Output the [x, y] coordinate of the center of the cell containing the given text.  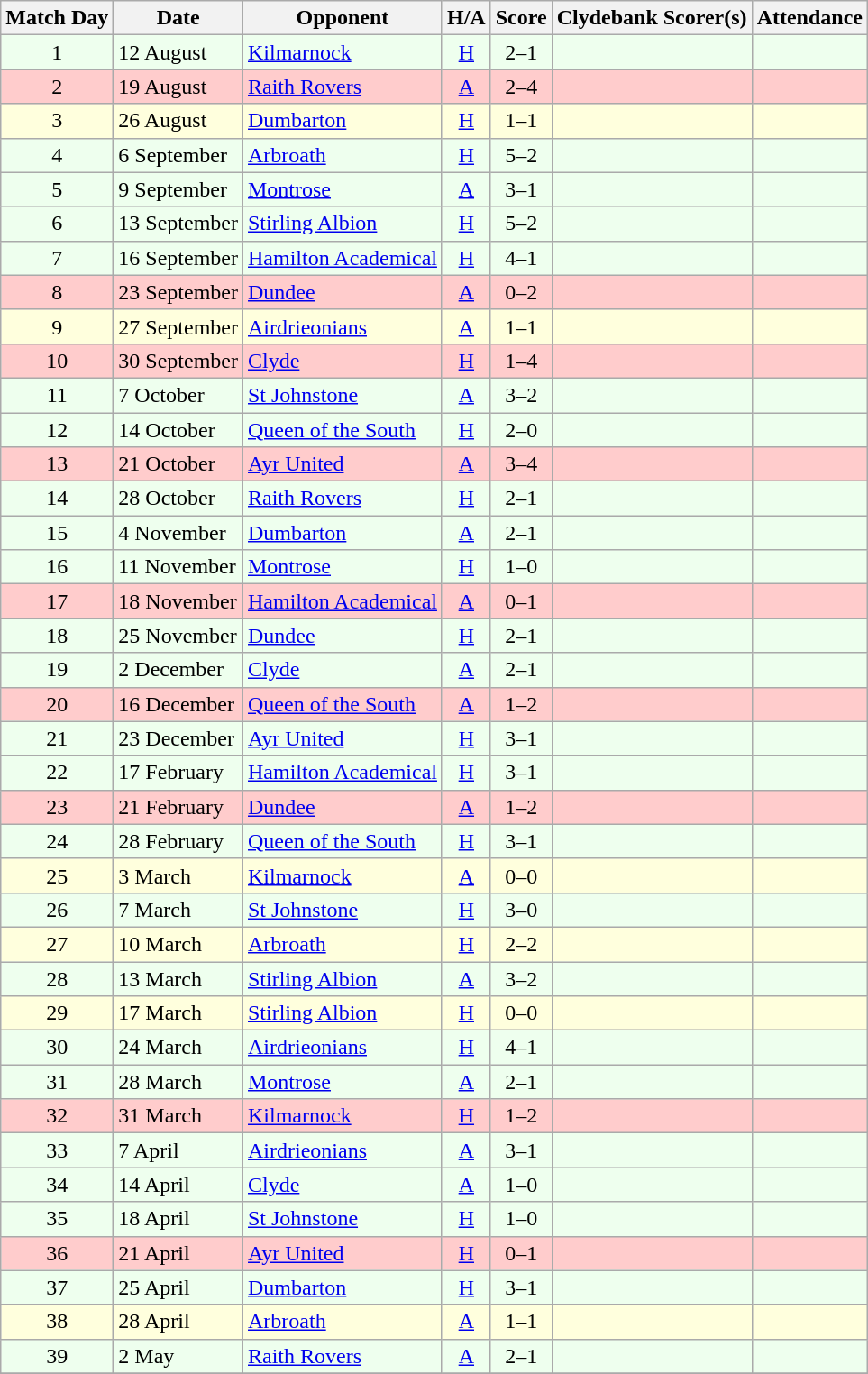
17 February [178, 773]
Score [521, 18]
16 December [178, 704]
3–4 [521, 464]
2–2 [521, 944]
Attendance [809, 18]
6 [58, 224]
24 [58, 841]
12 August [178, 52]
6 September [178, 155]
37 [58, 1287]
28 October [178, 499]
39 [58, 1356]
Date [178, 18]
18 April [178, 1219]
Match Day [58, 18]
21 [58, 738]
19 [58, 670]
22 [58, 773]
11 November [178, 567]
9 [58, 326]
10 [58, 361]
0–2 [521, 292]
7 October [178, 395]
31 [58, 1082]
18 November [178, 601]
38 [58, 1322]
5 [58, 189]
12 [58, 430]
34 [58, 1185]
21 April [178, 1253]
Opponent [343, 18]
16 September [178, 258]
35 [58, 1219]
14 October [178, 430]
7 April [178, 1150]
8 [58, 292]
2–4 [521, 87]
H/A [466, 18]
28 April [178, 1322]
36 [58, 1253]
20 [58, 704]
16 [58, 567]
11 [58, 395]
13 [58, 464]
18 [58, 636]
23 December [178, 738]
21 February [178, 807]
1–4 [521, 361]
15 [58, 533]
2 [58, 87]
13 March [178, 978]
10 March [178, 944]
4 November [178, 533]
3 March [178, 875]
33 [58, 1150]
14 [58, 499]
7 March [178, 910]
27 September [178, 326]
3–0 [521, 910]
14 April [178, 1185]
28 [58, 978]
25 April [178, 1287]
23 [58, 807]
25 [58, 875]
17 [58, 601]
Clydebank Scorer(s) [652, 18]
4 [58, 155]
13 September [178, 224]
25 November [178, 636]
27 [58, 944]
31 March [178, 1116]
26 August [178, 121]
7 [58, 258]
1 [58, 52]
32 [58, 1116]
29 [58, 1013]
30 [58, 1048]
28 February [178, 841]
17 March [178, 1013]
19 August [178, 87]
26 [58, 910]
2 December [178, 670]
3 [58, 121]
9 September [178, 189]
21 October [178, 464]
2–0 [521, 430]
30 September [178, 361]
24 March [178, 1048]
28 March [178, 1082]
2 May [178, 1356]
23 September [178, 292]
